For the text-containing cell, return its midpoint in [X, Y] coordinate format. 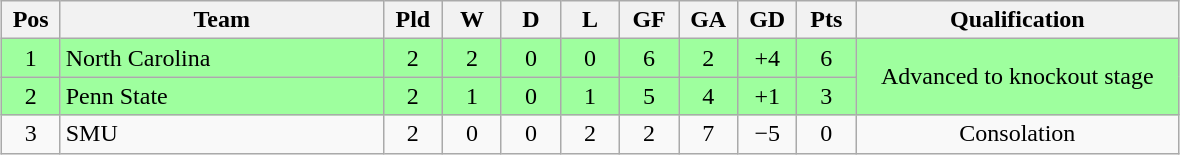
Consolation [1018, 134]
Pld [412, 20]
4 [708, 96]
GF [650, 20]
W [472, 20]
SMU [222, 134]
+1 [768, 96]
+4 [768, 58]
Penn State [222, 96]
Qualification [1018, 20]
L [590, 20]
GA [708, 20]
Team [222, 20]
7 [708, 134]
5 [650, 96]
D [530, 20]
−5 [768, 134]
North Carolina [222, 58]
GD [768, 20]
Pos [30, 20]
Pts [826, 20]
Advanced to knockout stage [1018, 77]
